Scan for the cell matching the given text and deliver its [x, y] coordinate at center. 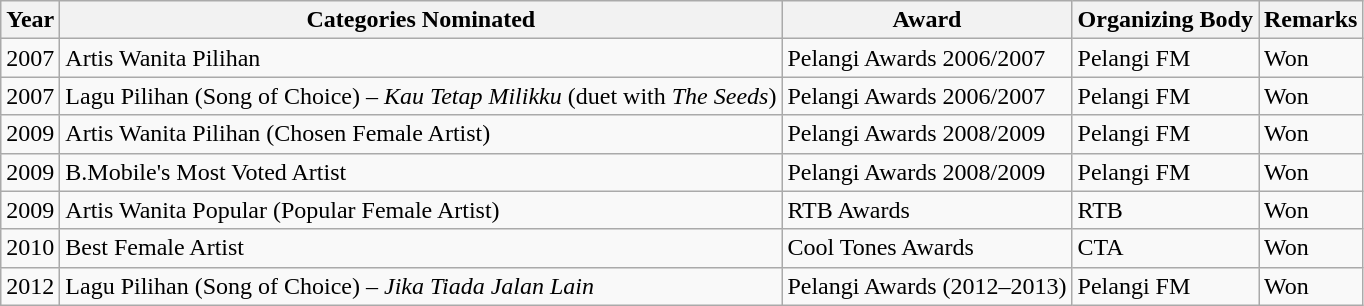
2010 [30, 248]
Lagu Pilihan (Song of Choice) – Kau Tetap Milikku (duet with The Seeds) [421, 96]
2012 [30, 286]
Cool Tones Awards [927, 248]
Pelangi Awards (2012–2013) [927, 286]
Lagu Pilihan (Song of Choice) – Jika Tiada Jalan Lain [421, 286]
Award [927, 20]
RTB Awards [927, 210]
Organizing Body [1165, 20]
Best Female Artist [421, 248]
Year [30, 20]
Categories Nominated [421, 20]
Artis Wanita Pilihan (Chosen Female Artist) [421, 134]
Artis Wanita Popular (Popular Female Artist) [421, 210]
Artis Wanita Pilihan [421, 58]
Remarks [1310, 20]
CTA [1165, 248]
B.Mobile's Most Voted Artist [421, 172]
RTB [1165, 210]
